Capture the cell that displays the provided text and extract its [x, y] central coordinate. 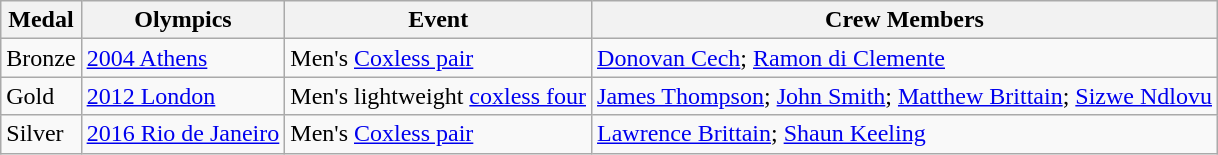
2004 Athens [183, 58]
Donovan Cech; Ramon di Clemente [905, 58]
Gold [41, 96]
Men's lightweight coxless four [438, 96]
2016 Rio de Janeiro [183, 134]
Medal [41, 20]
James Thompson; John Smith; Matthew Brittain; Sizwe Ndlovu [905, 96]
Olympics [183, 20]
Crew Members [905, 20]
Silver [41, 134]
2012 London [183, 96]
Lawrence Brittain; Shaun Keeling [905, 134]
Event [438, 20]
Bronze [41, 58]
